Search for the cell housing the specified text and yield its [x, y] center coordinate. 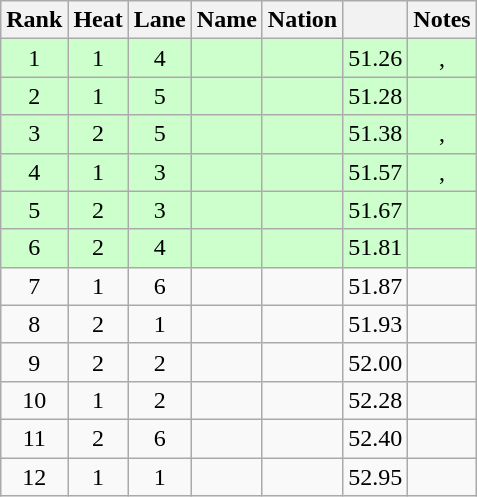
51.57 [376, 172]
10 [34, 400]
52.28 [376, 400]
Heat [98, 20]
Lane [160, 20]
Name [226, 20]
52.40 [376, 438]
52.00 [376, 362]
51.38 [376, 134]
9 [34, 362]
51.67 [376, 210]
51.81 [376, 248]
51.26 [376, 58]
Rank [34, 20]
51.93 [376, 324]
12 [34, 477]
11 [34, 438]
51.28 [376, 96]
7 [34, 286]
Notes [442, 20]
51.87 [376, 286]
52.95 [376, 477]
Nation [302, 20]
8 [34, 324]
